Extract the [x, y] coordinate from the center of the cell holding the provided text.  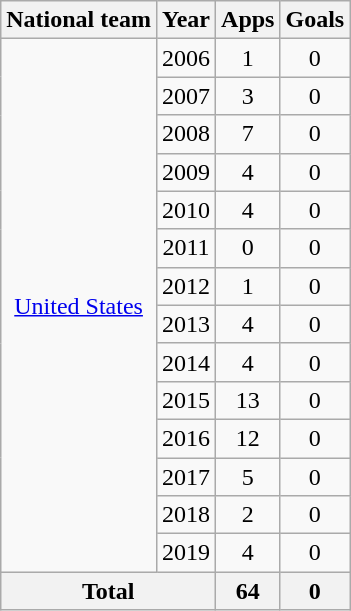
13 [248, 400]
2008 [186, 134]
3 [248, 96]
2018 [186, 515]
2014 [186, 362]
2012 [186, 286]
64 [248, 591]
Goals [315, 20]
2016 [186, 438]
United States [79, 306]
2019 [186, 553]
12 [248, 438]
2007 [186, 96]
2015 [186, 400]
Apps [248, 20]
Total [108, 591]
2017 [186, 477]
2 [248, 515]
2011 [186, 248]
2013 [186, 324]
2006 [186, 58]
2010 [186, 210]
National team [79, 20]
7 [248, 134]
2009 [186, 172]
5 [248, 477]
Year [186, 20]
